Capture the cell that displays the provided text and extract its (X, Y) central coordinate. 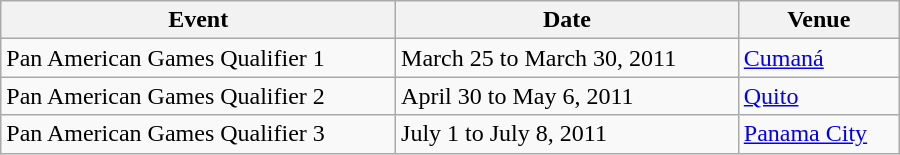
April 30 to May 6, 2011 (568, 96)
March 25 to March 30, 2011 (568, 58)
Panama City (818, 134)
Event (198, 20)
Cumaná (818, 58)
Venue (818, 20)
Pan American Games Qualifier 1 (198, 58)
Pan American Games Qualifier 3 (198, 134)
July 1 to July 8, 2011 (568, 134)
Date (568, 20)
Quito (818, 96)
Pan American Games Qualifier 2 (198, 96)
